Extract the (x, y) coordinate from the center of the cell holding the provided text.  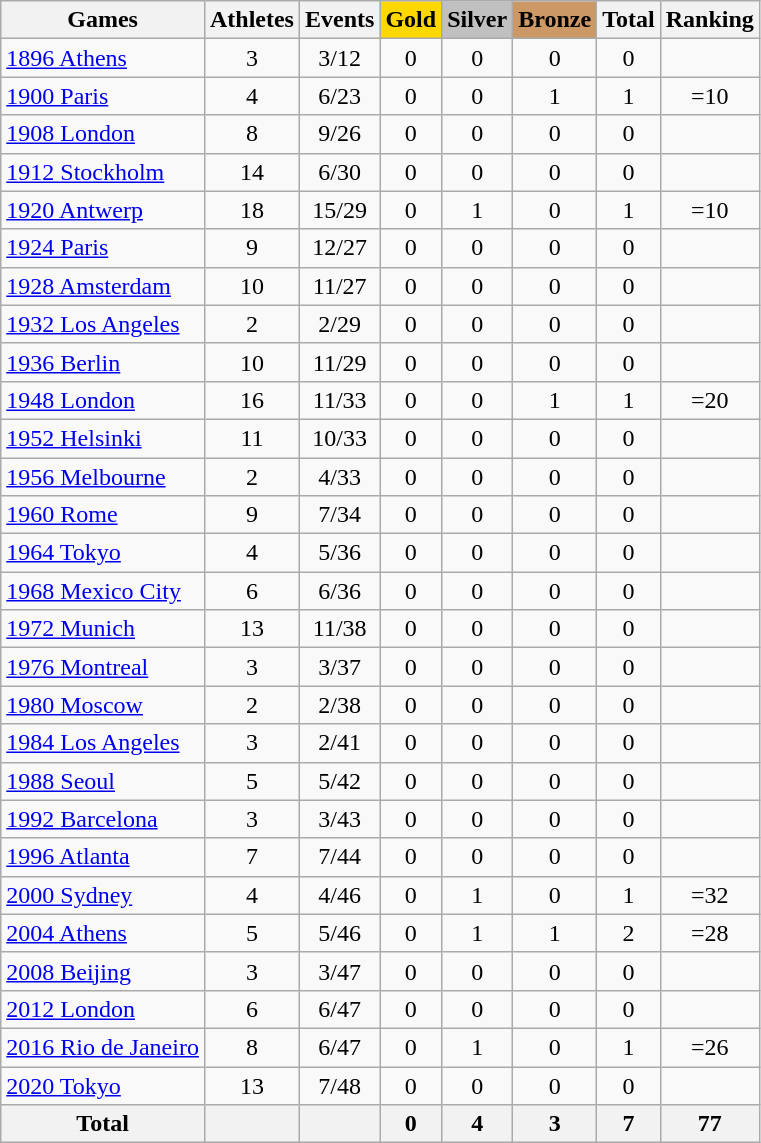
1992 Barcelona (103, 819)
1920 Antwerp (103, 210)
12/27 (339, 248)
7/44 (339, 857)
1996 Atlanta (103, 857)
11/38 (339, 629)
1932 Los Angeles (103, 324)
2/38 (339, 705)
5/46 (339, 933)
5/36 (339, 553)
16 (252, 400)
=20 (710, 400)
1960 Rome (103, 515)
1984 Los Angeles (103, 743)
2/41 (339, 743)
4/33 (339, 477)
10/33 (339, 438)
Ranking (710, 20)
11/29 (339, 362)
1952 Helsinki (103, 438)
1980 Moscow (103, 705)
77 (710, 1124)
Games (103, 20)
Athletes (252, 20)
7/48 (339, 1085)
2/29 (339, 324)
3/37 (339, 667)
2008 Beijing (103, 971)
1900 Paris (103, 96)
1912 Stockholm (103, 172)
1928 Amsterdam (103, 286)
=26 (710, 1047)
6/30 (339, 172)
7/34 (339, 515)
3/47 (339, 971)
Events (339, 20)
9/26 (339, 134)
6/23 (339, 96)
5/42 (339, 781)
1956 Melbourne (103, 477)
18 (252, 210)
3/43 (339, 819)
4/46 (339, 895)
1964 Tokyo (103, 553)
14 (252, 172)
1896 Athens (103, 58)
2004 Athens (103, 933)
1936 Berlin (103, 362)
1968 Mexico City (103, 591)
1988 Seoul (103, 781)
2016 Rio de Janeiro (103, 1047)
Bronze (555, 20)
3/12 (339, 58)
1948 London (103, 400)
=28 (710, 933)
1924 Paris (103, 248)
11/33 (339, 400)
2000 Sydney (103, 895)
2020 Tokyo (103, 1085)
Silver (478, 20)
1972 Munich (103, 629)
1976 Montreal (103, 667)
2012 London (103, 1009)
6/36 (339, 591)
11/27 (339, 286)
11 (252, 438)
15/29 (339, 210)
1908 London (103, 134)
Gold (411, 20)
=32 (710, 895)
